Detect which cell encompasses the target text, then output its [x, y] center coordinate. 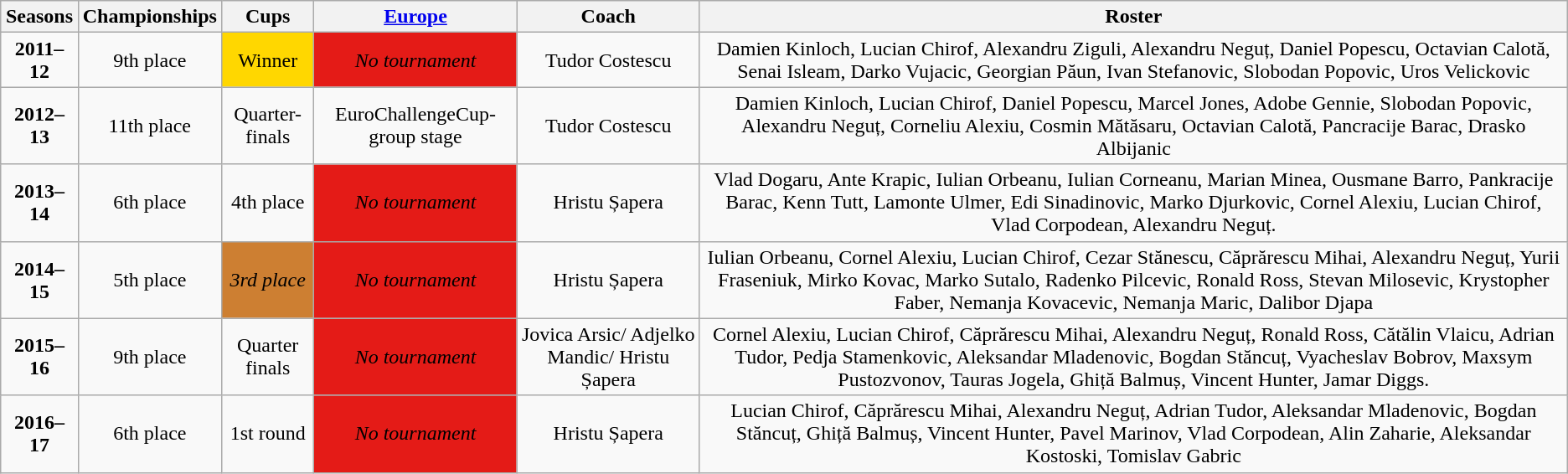
Europe [415, 17]
Winner [268, 60]
2013–14 [39, 203]
Roster [1133, 17]
11th place [149, 126]
2016–17 [39, 434]
Cups [268, 17]
5th place [149, 280]
Quarter-finals [268, 126]
Seasons [39, 17]
Quarter finals [268, 357]
4th place [268, 203]
EuroChallengeCup-group stage [415, 126]
1st round [268, 434]
2012–13 [39, 126]
Championships [149, 17]
Jovica Arsic/ Adjelko Mandic/ Hristu Șapera [608, 357]
2014–15 [39, 280]
Coach [608, 17]
2015–16 [39, 357]
2011–12 [39, 60]
3rd place [268, 280]
